Provide the [x, y] coordinate of the cell's center where the given text is located.  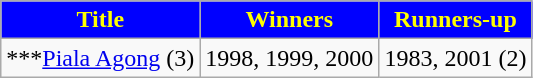
Title [100, 20]
Runners-up [456, 20]
1998, 1999, 2000 [290, 58]
1983, 2001 (2) [456, 58]
Winners [290, 20]
***Piala Agong (3) [100, 58]
